From the cell containing the given text, extract its center point as [X, Y] coordinate. 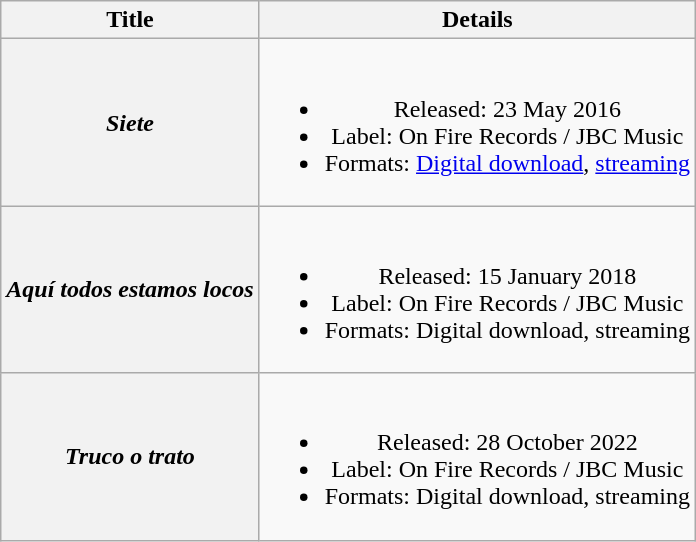
Truco o trato [130, 456]
Siete [130, 122]
Released: 23 May 2016Label: On Fire Records / JBC MusicFormats: Digital download, streaming [477, 122]
Details [477, 20]
Aquí todos estamos locos [130, 290]
Title [130, 20]
Released: 15 January 2018Label: On Fire Records / JBC MusicFormats: Digital download, streaming [477, 290]
Released: 28 October 2022Label: On Fire Records / JBC MusicFormats: Digital download, streaming [477, 456]
